Locate the cell with the specified text and output its [x, y] center coordinate. 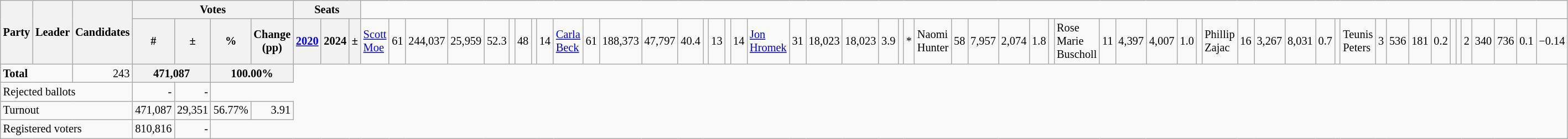
3.91 [272, 110]
Candidates [102, 32]
2,074 [1014, 41]
56.77% [231, 110]
2024 [335, 41]
Turnout [66, 110]
2 [1467, 41]
Teunis Peters [1358, 41]
181 [1420, 41]
Change (pp) [272, 41]
52.3 [497, 41]
243 [102, 73]
31 [798, 41]
Carla Beck [568, 41]
3.9 [889, 41]
13 [716, 41]
7,957 [983, 41]
244,037 [427, 41]
25,959 [466, 41]
Total [37, 73]
810,816 [153, 129]
Scott Moe [375, 41]
736 [1505, 41]
16 [1245, 41]
3 [1381, 41]
−0.14 [1551, 41]
4,007 [1162, 41]
29,351 [193, 110]
188,373 [621, 41]
40.4 [690, 41]
Leader [53, 32]
0.1 [1526, 41]
2020 [307, 41]
# [153, 41]
536 [1398, 41]
4,397 [1131, 41]
48 [523, 41]
Rose Marie Buscholl [1077, 41]
3,267 [1270, 41]
Votes [212, 9]
0.2 [1441, 41]
0.7 [1326, 41]
Party [17, 32]
Naomi Hunter [933, 41]
11 [1108, 41]
Seats [327, 9]
1.8 [1039, 41]
Jon Hromek [768, 41]
100.00% [252, 73]
Rejected ballots [66, 92]
% [231, 41]
8,031 [1300, 41]
Registered voters [66, 129]
1.0 [1187, 41]
* [909, 41]
47,797 [660, 41]
58 [959, 41]
Phillip Zajac [1219, 41]
340 [1483, 41]
